From the cell containing the given text, extract its center point as (x, y) coordinate. 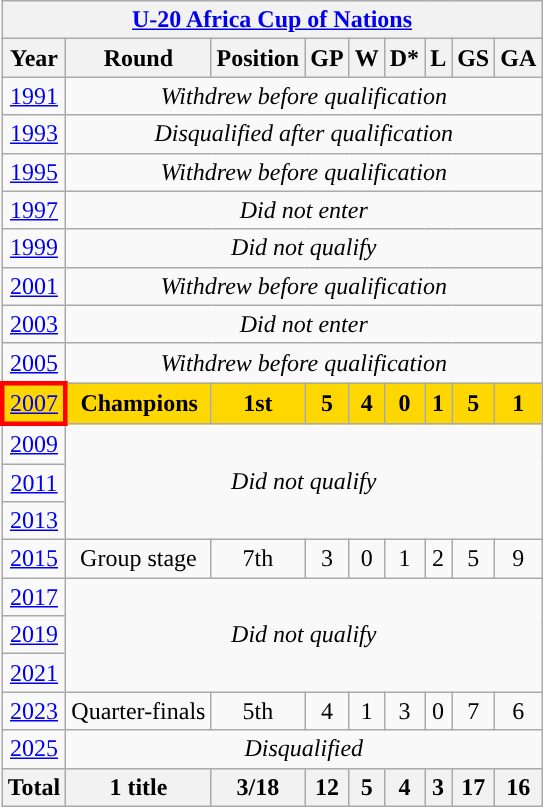
2003 (34, 324)
1 title (138, 787)
Disqualified (304, 749)
5th (258, 711)
Total (34, 787)
6 (518, 711)
Quarter-finals (138, 711)
7 (474, 711)
2013 (34, 521)
2005 (34, 363)
2023 (34, 711)
2 (438, 559)
2009 (34, 444)
Disqualified after qualification (304, 134)
1997 (34, 210)
1991 (34, 96)
2025 (34, 749)
2019 (34, 635)
1995 (34, 172)
16 (518, 787)
2007 (34, 404)
GA (518, 58)
L (438, 58)
1999 (34, 248)
2001 (34, 286)
9 (518, 559)
U-20 Africa Cup of Nations (272, 20)
12 (327, 787)
Champions (138, 404)
Group stage (138, 559)
1993 (34, 134)
GS (474, 58)
3/18 (258, 787)
Year (34, 58)
Round (138, 58)
1st (258, 404)
17 (474, 787)
2017 (34, 597)
2015 (34, 559)
GP (327, 58)
7th (258, 559)
D* (404, 58)
W (366, 58)
2021 (34, 673)
Position (258, 58)
2011 (34, 483)
